Return the [X, Y] coordinate for the center point of the cell that contains the specified text.  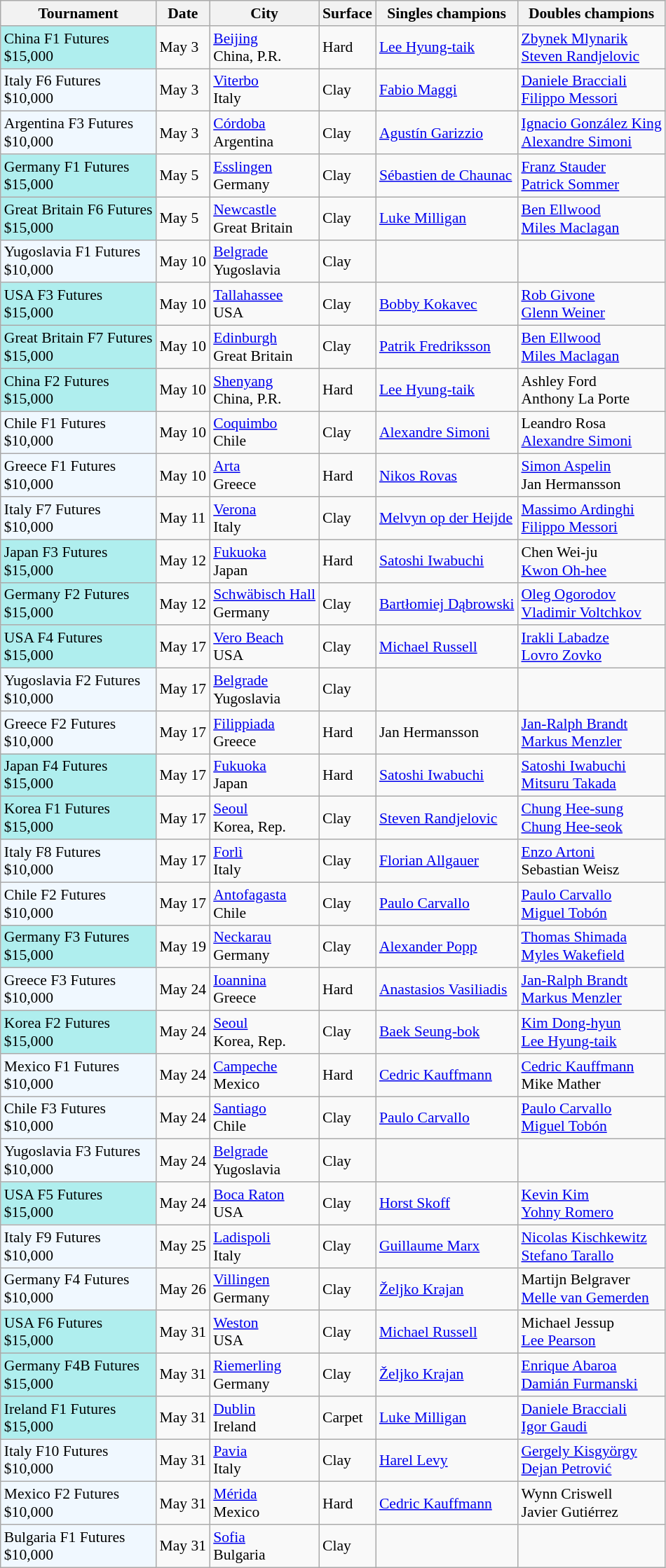
Japan F4 Futures$15,000 [79, 775]
Alexandre Simoni [447, 433]
USA F6 Futures$15,000 [79, 1333]
ViterboItaly [264, 90]
MéridaMexico [264, 1504]
May 19 [184, 946]
CórdobaArgentina [264, 133]
AntofagastaChile [264, 904]
Schwäbisch HallGermany [264, 604]
CampecheMexico [264, 1075]
Yugoslavia F1 Futures$10,000 [79, 261]
EdinburghGreat Britain [264, 348]
Horst Skoff [447, 1204]
Italy F7 Futures$10,000 [79, 518]
May 11 [184, 518]
RiemerlingGermany [264, 1375]
TallahasseeUSA [264, 304]
Italy F8 Futures$10,000 [79, 860]
Kim Dong-hyun Lee Hyung-taik [591, 1033]
Doubles champions [591, 13]
Bartłomiej Dąbrowski [447, 604]
Satoshi Iwabuchi Mitsuru Takada [591, 775]
Irakli Labadze Lovro Zovko [591, 647]
Italy F6 Futures$10,000 [79, 90]
ForlìItaly [264, 860]
Greece F1 Futures$10,000 [79, 475]
Fabio Maggi [447, 90]
Yugoslavia F3 Futures$10,000 [79, 1160]
Argentina F3 Futures$10,000 [79, 133]
Massimo Ardinghi Filippo Messori [591, 518]
Franz Stauder Patrick Sommer [591, 175]
SantiagoChile [264, 1118]
Patrik Fredriksson [447, 348]
Sébastien de Chaunac [447, 175]
Surface [348, 13]
Florian Allgauer [447, 860]
Italy F10 Futures$10,000 [79, 1460]
Enzo Artoni Sebastian Weisz [591, 860]
IoanninaGreece [264, 989]
Nikos Rovas [447, 475]
May 26 [184, 1289]
Ireland F1 Futures$15,000 [79, 1418]
Alexander Popp [447, 946]
Simon Aspelin Jan Hermansson [591, 475]
Bulgaria F1 Futures$10,000 [79, 1546]
Mexico F2 Futures$10,000 [79, 1504]
Gergely Kisgyörgy Dejan Petrović [591, 1460]
ArtaGreece [264, 475]
City [264, 13]
DublinIreland [264, 1418]
Michael Jessup Lee Pearson [591, 1333]
Greece F2 Futures$10,000 [79, 733]
Ignacio González King Alexandre Simoni [591, 133]
Daniele Bracciali Filippo Messori [591, 90]
Date [184, 13]
USA F5 Futures$15,000 [79, 1204]
Singles champions [447, 13]
Germany F4B Futures$15,000 [79, 1375]
Great Britain F7 Futures$15,000 [79, 348]
Great Britain F6 Futures$15,000 [79, 219]
Tournament [79, 13]
Steven Randjelovic [447, 818]
Germany F3 Futures$15,000 [79, 946]
Jan Hermansson [447, 733]
Leandro Rosa Alexandre Simoni [591, 433]
China F1 Futures$15,000 [79, 48]
Korea F1 Futures$15,000 [79, 818]
Japan F3 Futures$15,000 [79, 561]
China F2 Futures$15,000 [79, 390]
USA F3 Futures$15,000 [79, 304]
Wynn Criswell Javier Gutiérrez [591, 1504]
Enrique Abaroa Damián Furmanski [591, 1375]
Bobby Kokavec [447, 304]
ShenyangChina, P.R. [264, 390]
NeckarauGermany [264, 946]
FilippiadaGreece [264, 733]
EsslingenGermany [264, 175]
Germany F1 Futures$15,000 [79, 175]
Melvyn op der Heijde [447, 518]
Chile F1 Futures$10,000 [79, 433]
Anastasios Vasiliadis [447, 989]
Yugoslavia F2 Futures$10,000 [79, 689]
Korea F2 Futures$15,000 [79, 1033]
NewcastleGreat Britain [264, 219]
VeronaItaly [264, 518]
Ashley Ford Anthony La Porte [591, 390]
Cedric Kauffmann Mike Mather [591, 1075]
WestonUSA [264, 1333]
SofiaBulgaria [264, 1546]
CoquimboChile [264, 433]
Vero BeachUSA [264, 647]
VillingenGermany [264, 1289]
BeijingChina, P.R. [264, 48]
Rob Givone Glenn Weiner [591, 304]
Chen Wei-ju Kwon Oh-hee [591, 561]
Kevin Kim Yohny Romero [591, 1204]
PaviaItaly [264, 1460]
Carpet [348, 1418]
Oleg Ogorodov Vladimir Voltchkov [591, 604]
Martijn Belgraver Melle van Gemerden [591, 1289]
Greece F3 Futures$10,000 [79, 989]
Italy F9 Futures$10,000 [79, 1246]
Germany F2 Futures$15,000 [79, 604]
Guillaume Marx [447, 1246]
Nicolas Kischkewitz Stefano Tarallo [591, 1246]
USA F4 Futures$15,000 [79, 647]
Thomas Shimada Myles Wakefield [591, 946]
Mexico F1 Futures$10,000 [79, 1075]
Daniele Bracciali Igor Gaudi [591, 1418]
LadispoliItaly [264, 1246]
Germany F4 Futures$10,000 [79, 1289]
Chung Hee-sung Chung Hee-seok [591, 818]
Chile F2 Futures$10,000 [79, 904]
Chile F3 Futures$10,000 [79, 1118]
Zbynek Mlynarik Steven Randjelovic [591, 48]
May 25 [184, 1246]
Harel Levy [447, 1460]
Baek Seung-bok [447, 1033]
Agustín Garizzio [447, 133]
Boca RatonUSA [264, 1204]
